Search for the cell housing the specified text and yield its [x, y] center coordinate. 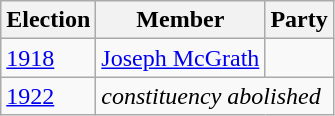
Member [180, 20]
1922 [48, 96]
Party [299, 20]
1918 [48, 58]
Election [48, 20]
constituency abolished [214, 96]
Joseph McGrath [180, 58]
